For the text-containing cell, return its midpoint in (X, Y) coordinate format. 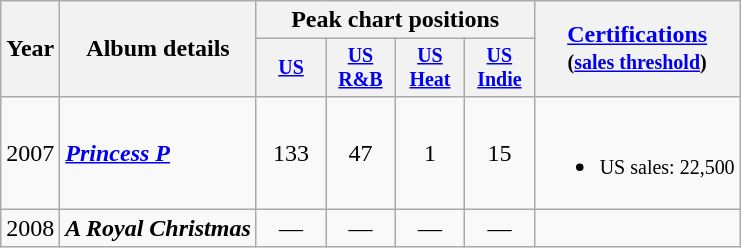
USHeat (430, 68)
2007 (30, 152)
Year (30, 49)
USIndie (500, 68)
15 (500, 152)
US (290, 68)
47 (360, 152)
USR&B (360, 68)
133 (290, 152)
1 (430, 152)
Certifications(sales threshold) (637, 49)
2008 (30, 228)
Princess P (158, 152)
A Royal Christmas (158, 228)
US sales: 22,500 (637, 152)
Album details (158, 49)
Peak chart positions (395, 20)
